Capture the cell that displays the provided text and extract its (X, Y) central coordinate. 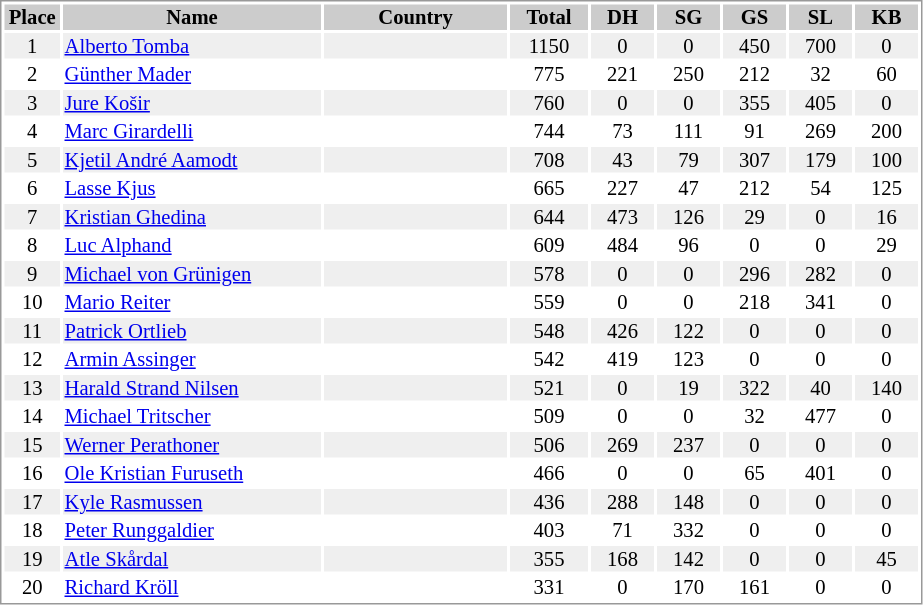
288 (622, 502)
2 (32, 75)
218 (754, 303)
142 (688, 559)
322 (754, 388)
SL (820, 17)
775 (549, 75)
KB (886, 17)
221 (622, 75)
96 (688, 245)
168 (622, 559)
509 (549, 417)
Mario Reiter (192, 303)
332 (688, 531)
419 (622, 359)
Michael Tritscher (192, 417)
1 (32, 46)
10 (32, 303)
17 (32, 502)
11 (32, 331)
Werner Perathoner (192, 445)
Michael von Grünigen (192, 274)
644 (549, 217)
79 (688, 160)
Kjetil André Aamodt (192, 160)
123 (688, 359)
SG (688, 17)
237 (688, 445)
7 (32, 217)
665 (549, 189)
250 (688, 75)
282 (820, 274)
Kyle Rasmussen (192, 502)
Total (549, 17)
GS (754, 17)
Günther Mader (192, 75)
12 (32, 359)
227 (622, 189)
Alberto Tomba (192, 46)
3 (32, 103)
744 (549, 131)
100 (886, 160)
15 (32, 445)
161 (754, 587)
122 (688, 331)
126 (688, 217)
403 (549, 531)
Country (416, 17)
65 (754, 473)
Atle Skårdal (192, 559)
Richard Kröll (192, 587)
331 (549, 587)
Place (32, 17)
Peter Runggaldier (192, 531)
506 (549, 445)
341 (820, 303)
Jure Košir (192, 103)
Luc Alphand (192, 245)
179 (820, 160)
18 (32, 531)
484 (622, 245)
111 (688, 131)
170 (688, 587)
436 (549, 502)
Patrick Ortlieb (192, 331)
125 (886, 189)
91 (754, 131)
60 (886, 75)
5 (32, 160)
13 (32, 388)
40 (820, 388)
73 (622, 131)
14 (32, 417)
466 (549, 473)
Lasse Kjus (192, 189)
760 (549, 103)
473 (622, 217)
Armin Assinger (192, 359)
Marc Girardelli (192, 131)
8 (32, 245)
Kristian Ghedina (192, 217)
54 (820, 189)
578 (549, 274)
43 (622, 160)
20 (32, 587)
DH (622, 17)
542 (549, 359)
4 (32, 131)
307 (754, 160)
Harald Strand Nilsen (192, 388)
71 (622, 531)
200 (886, 131)
700 (820, 46)
9 (32, 274)
1150 (549, 46)
559 (549, 303)
401 (820, 473)
6 (32, 189)
521 (549, 388)
708 (549, 160)
140 (886, 388)
Name (192, 17)
405 (820, 103)
Ole Kristian Furuseth (192, 473)
426 (622, 331)
296 (754, 274)
450 (754, 46)
148 (688, 502)
45 (886, 559)
609 (549, 245)
477 (820, 417)
548 (549, 331)
47 (688, 189)
